Identify which cell holds the provided text, then report its [X, Y] central coordinate. 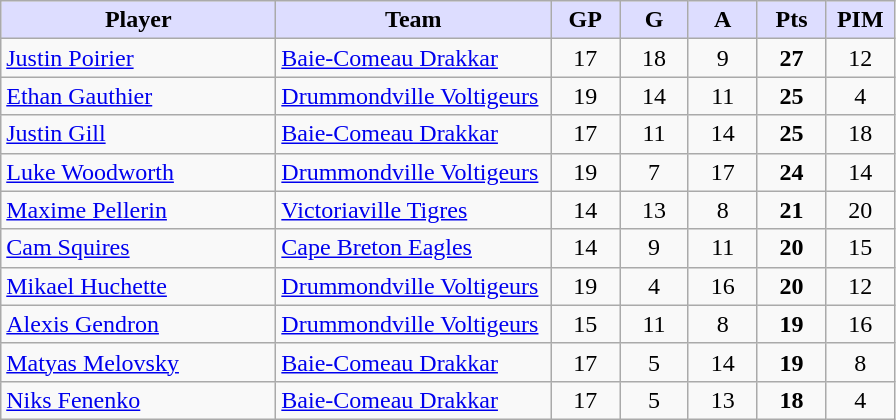
GP [586, 20]
Justin Gill [138, 134]
21 [792, 210]
Alexis Gendron [138, 324]
Mikael Huchette [138, 286]
Team [414, 20]
PIM [860, 20]
Niks Fenenko [138, 400]
A [722, 20]
Cape Breton Eagles [414, 248]
Cam Squires [138, 248]
G [654, 20]
Player [138, 20]
Ethan Gauthier [138, 96]
24 [792, 172]
Luke Woodworth [138, 172]
27 [792, 58]
Justin Poirier [138, 58]
Pts [792, 20]
7 [654, 172]
Maxime Pellerin [138, 210]
Victoriaville Tigres [414, 210]
Matyas Melovsky [138, 362]
